Find where the given text appears and provide that cell's center as (X, Y) coordinate. 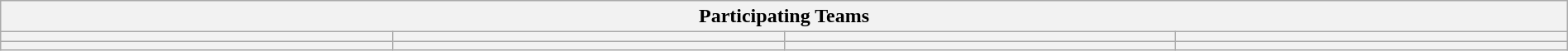
Participating Teams (784, 16)
